Provide the (X, Y) coordinate of the cell's center where the given text is located.  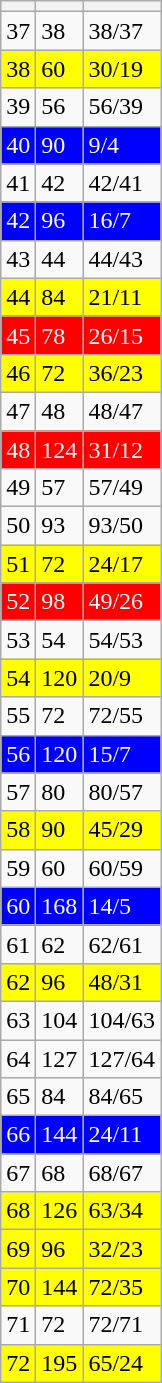
62/61 (122, 944)
195 (60, 1363)
37 (18, 31)
48/31 (122, 982)
70 (18, 1287)
104 (60, 1020)
54/53 (122, 640)
72/55 (122, 716)
93 (60, 526)
69 (18, 1249)
124 (60, 449)
93/50 (122, 526)
38/37 (122, 31)
20/9 (122, 678)
42/41 (122, 183)
63/34 (122, 1211)
24/17 (122, 564)
80 (60, 792)
168 (60, 906)
44/43 (122, 259)
59 (18, 868)
48/47 (122, 411)
78 (60, 335)
63 (18, 1020)
104/63 (122, 1020)
58 (18, 830)
14/5 (122, 906)
61 (18, 944)
72/71 (122, 1325)
30/19 (122, 69)
45/29 (122, 830)
60/59 (122, 868)
36/23 (122, 373)
46 (18, 373)
55 (18, 716)
98 (60, 602)
80/57 (122, 792)
64 (18, 1059)
66 (18, 1135)
52 (18, 602)
31/12 (122, 449)
84/65 (122, 1097)
50 (18, 526)
68/67 (122, 1173)
41 (18, 183)
26/15 (122, 335)
67 (18, 1173)
51 (18, 564)
49 (18, 488)
43 (18, 259)
127/64 (122, 1059)
53 (18, 640)
126 (60, 1211)
45 (18, 335)
9/4 (122, 145)
24/11 (122, 1135)
57/49 (122, 488)
72/35 (122, 1287)
40 (18, 145)
65 (18, 1097)
127 (60, 1059)
39 (18, 107)
21/11 (122, 297)
47 (18, 411)
56/39 (122, 107)
65/24 (122, 1363)
15/7 (122, 754)
16/7 (122, 221)
49/26 (122, 602)
32/23 (122, 1249)
71 (18, 1325)
